For the text-containing cell, return its midpoint in [X, Y] coordinate format. 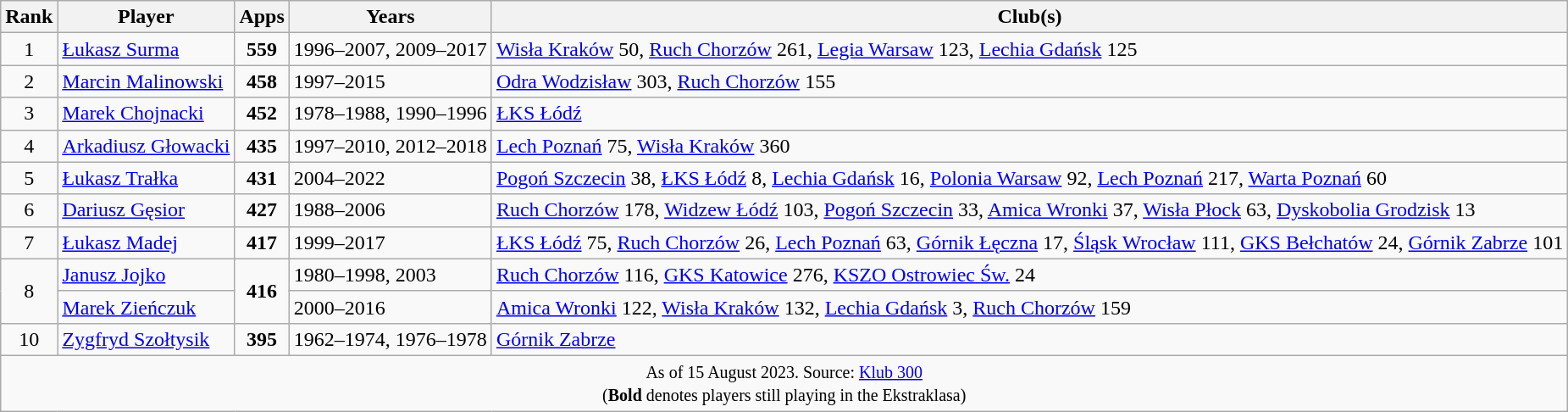
Arkadiusz Głowacki [146, 146]
Marek Chojnacki [146, 114]
7 [29, 242]
435 [262, 146]
Ruch Chorzów 178, Widzew Łódź 103, Pogoń Szczecin 33, Amica Wronki 37, Wisła Płock 63, Dyskobolia Grodzisk 13 [1029, 210]
Marcin Malinowski [146, 81]
10 [29, 339]
452 [262, 114]
1978–1988, 1990–1996 [390, 114]
1997–2010, 2012–2018 [390, 146]
5 [29, 178]
395 [262, 339]
4 [29, 146]
458 [262, 81]
Apps [262, 17]
1988–2006 [390, 210]
Pogoń Szczecin 38, ŁKS Łódź 8, Lechia Gdańsk 16, Polonia Warsaw 92, Lech Poznań 217, Warta Poznań 60 [1029, 178]
Club(s) [1029, 17]
ŁKS Łódź 75, Ruch Chorzów 26, Lech Poznań 63, Górnik Łęczna 17, Śląsk Wrocław 111, GKS Bełchatów 24, Górnik Zabrze 101 [1029, 242]
Wisła Kraków 50, Ruch Chorzów 261, Legia Warsaw 123, Lechia Gdańsk 125 [1029, 49]
As of 15 August 2023. Source: Klub 300(Bold denotes players still playing in the Ekstraklasa) [784, 383]
Łukasz Madej [146, 242]
416 [262, 291]
ŁKS Łódź [1029, 114]
Lech Poznań 75, Wisła Kraków 360 [1029, 146]
431 [262, 178]
Rank [29, 17]
Zygfryd Szołtysik [146, 339]
Łukasz Trałka [146, 178]
Marek Zieńczuk [146, 307]
8 [29, 291]
1 [29, 49]
Janusz Jojko [146, 275]
1980–1998, 2003 [390, 275]
6 [29, 210]
Dariusz Gęsior [146, 210]
Player [146, 17]
1997–2015 [390, 81]
Ruch Chorzów 116, GKS Katowice 276, KSZO Ostrowiec Św. 24 [1029, 275]
417 [262, 242]
2000–2016 [390, 307]
1996–2007, 2009–2017 [390, 49]
1999–2017 [390, 242]
427 [262, 210]
Górnik Zabrze [1029, 339]
3 [29, 114]
2 [29, 81]
Odra Wodzisław 303, Ruch Chorzów 155 [1029, 81]
559 [262, 49]
1962–1974, 1976–1978 [390, 339]
2004–2022 [390, 178]
Years [390, 17]
Łukasz Surma [146, 49]
Amica Wronki 122, Wisła Kraków 132, Lechia Gdańsk 3, Ruch Chorzów 159 [1029, 307]
